Pinpoint the cell where the given text exists, returning its (x, y) midpoint coordinate. 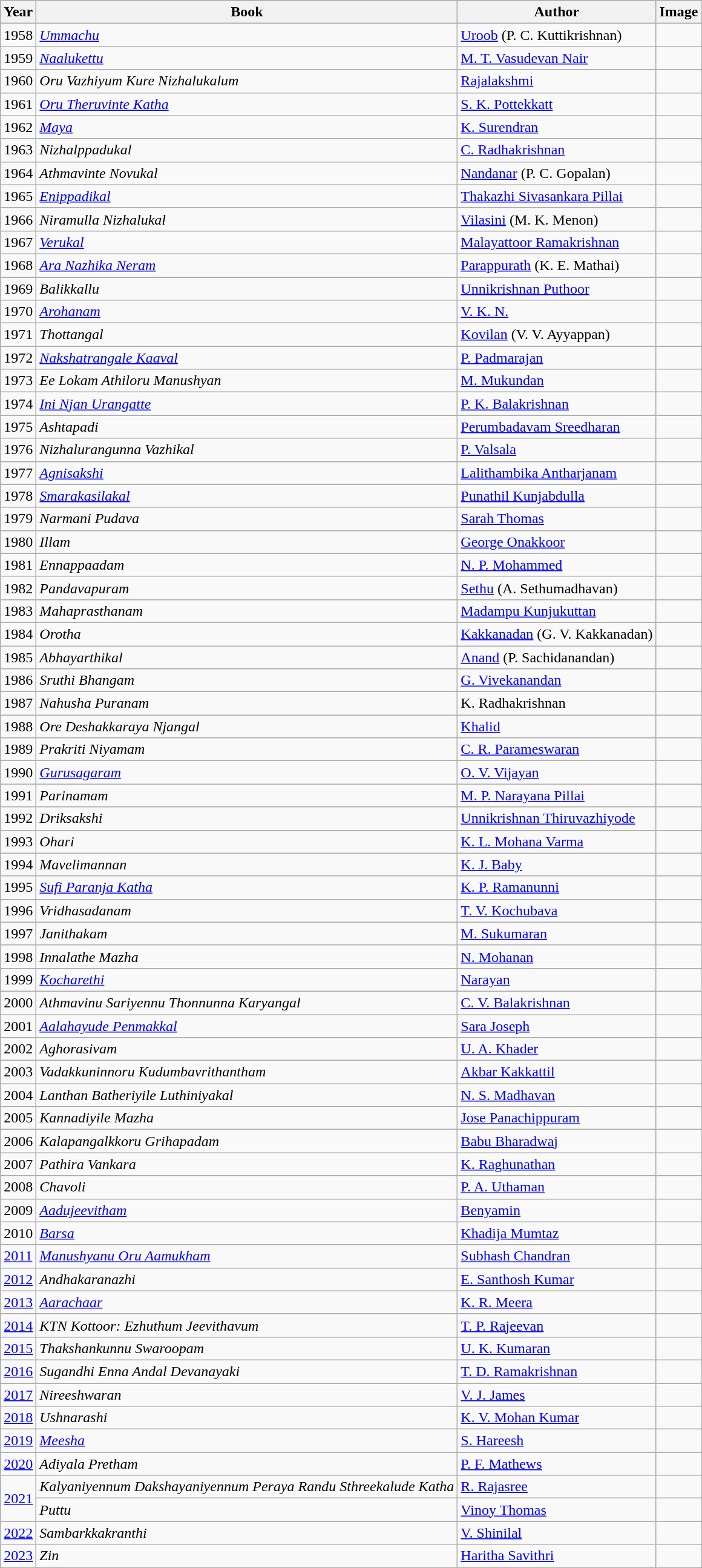
Book (247, 12)
Gurusagaram (247, 772)
Kocharethi (247, 980)
1970 (18, 312)
Enippadikal (247, 196)
Illam (247, 542)
1962 (18, 127)
Sufi Paranja Katha (247, 888)
Sarah Thomas (557, 519)
Babu Bharadwaj (557, 1141)
V. J. James (557, 1394)
Nizhalppadukal (247, 150)
2017 (18, 1394)
Aghorasivam (247, 1049)
2011 (18, 1256)
1964 (18, 173)
1967 (18, 242)
Sara Joseph (557, 1026)
K. V. Mohan Kumar (557, 1418)
2019 (18, 1441)
Vadakkuninnoru Kudumbavrithantham (247, 1072)
Prakriti Niyamam (247, 749)
Jose Panachippuram (557, 1118)
M. T. Vasudevan Nair (557, 58)
Perumbadavam Sreedharan (557, 427)
Kalapangalkkoru Grihapadam (247, 1141)
Thakazhi Sivasankara Pillai (557, 196)
1982 (18, 588)
Ohari (247, 842)
Ara Nazhika Neram (247, 265)
Orotha (247, 634)
1999 (18, 980)
Aadujeevitham (247, 1210)
1958 (18, 35)
Khalid (557, 726)
Khadija Mumtaz (557, 1233)
Ashtapadi (247, 427)
K. Surendran (557, 127)
Nakshatrangale Kaaval (247, 358)
1974 (18, 404)
Anand (P. Sachidanandan) (557, 657)
P. K. Balakrishnan (557, 404)
U. A. Khader (557, 1049)
2001 (18, 1026)
2013 (18, 1302)
Barsa (247, 1233)
R. Rajasree (557, 1487)
Punathil Kunjabdulla (557, 496)
Vinoy Thomas (557, 1510)
Lalithambika Antharjanam (557, 473)
T. D. Ramakrishnan (557, 1371)
1988 (18, 726)
Vilasini (M. K. Menon) (557, 219)
2021 (18, 1498)
2014 (18, 1325)
K. Radhakrishnan (557, 703)
1969 (18, 289)
1984 (18, 634)
N. P. Mohammed (557, 565)
G. Vivekanandan (557, 680)
1978 (18, 496)
Aarachaar (247, 1302)
K. L. Mohana Varma (557, 842)
2003 (18, 1072)
P. Valsala (557, 450)
Kalyaniyennum Dakshayaniyennum Peraya Randu Sthreekalude Katha (247, 1487)
Mahaprasthanam (247, 611)
P. A. Uthaman (557, 1187)
Sruthi Bhangam (247, 680)
KTN Kottoor: Ezhuthum Jeevithavum (247, 1325)
1992 (18, 819)
Balikkallu (247, 289)
V. K. N. (557, 312)
Maya (247, 127)
2020 (18, 1464)
1965 (18, 196)
2012 (18, 1279)
Narmani Pudava (247, 519)
1979 (18, 519)
C. V. Balakrishnan (557, 1003)
Unnikrishnan Thiruvazhiyode (557, 819)
1987 (18, 703)
1995 (18, 888)
2016 (18, 1371)
Kannadiyile Mazha (247, 1118)
1973 (18, 381)
George Onakkoor (557, 542)
1991 (18, 796)
Zin (247, 1556)
1983 (18, 611)
Sambarkkakranthi (247, 1533)
2002 (18, 1049)
Parinamam (247, 796)
1968 (18, 265)
Abhayarthikal (247, 657)
Image (679, 12)
2010 (18, 1233)
Arohanam (247, 312)
1960 (18, 81)
M. Mukundan (557, 381)
Nandanar (P. C. Gopalan) (557, 173)
Adiyala Pretham (247, 1464)
Ee Lokam Athiloru Manushyan (247, 381)
V. Shinilal (557, 1533)
Driksakshi (247, 819)
Malayattoor Ramakrishnan (557, 242)
Benyamin (557, 1210)
M. P. Narayana Pillai (557, 796)
1961 (18, 104)
Madampu Kunjukuttan (557, 611)
Chavoli (247, 1187)
T. V. Kochubava (557, 911)
2023 (18, 1556)
Rajalakshmi (557, 81)
Agnisakshi (247, 473)
Janithakam (247, 934)
Pathira Vankara (247, 1164)
Manushyanu Oru Aamukham (247, 1256)
1993 (18, 842)
Meesha (247, 1441)
2004 (18, 1095)
1971 (18, 335)
Nizhalurangunna Vazhikal (247, 450)
M. Sukumaran (557, 934)
K. J. Baby (557, 865)
2009 (18, 1210)
U. K. Kumaran (557, 1348)
Naalukettu (247, 58)
Uroob (P. C. Kuttikrishnan) (557, 35)
Narayan (557, 980)
S. Hareesh (557, 1441)
1972 (18, 358)
Athmavinte Novukal (247, 173)
Nahusha Puranam (247, 703)
Aalahayude Penmakkal (247, 1026)
1989 (18, 749)
Ushnarashi (247, 1418)
P. F. Mathews (557, 1464)
Kakkanadan (G. V. Kakkanadan) (557, 634)
Mavelimannan (247, 865)
1996 (18, 911)
1997 (18, 934)
C. R. Parameswaran (557, 749)
N. Mohanan (557, 957)
K. R. Meera (557, 1302)
Niramulla Nizhalukal (247, 219)
1977 (18, 473)
Parappurath (K. E. Mathai) (557, 265)
Sugandhi Enna Andal Devanayaki (247, 1371)
Puttu (247, 1510)
2005 (18, 1118)
Athmavinu Sariyennu Thonnunna Karyangal (247, 1003)
T. P. Rajeevan (557, 1325)
Ore Deshakkaraya Njangal (247, 726)
2018 (18, 1418)
Haritha Savithri (557, 1556)
Kovilan (V. V. Ayyappan) (557, 335)
1994 (18, 865)
Lanthan Batheriyile Luthiniyakal (247, 1095)
2008 (18, 1187)
Subhash Chandran (557, 1256)
Akbar Kakkattil (557, 1072)
1985 (18, 657)
2006 (18, 1141)
Verukal (247, 242)
Vridhasadanam (247, 911)
Oru Vazhiyum Kure Nizhalukalum (247, 81)
1963 (18, 150)
1975 (18, 427)
1998 (18, 957)
2007 (18, 1164)
Unnikrishnan Puthoor (557, 289)
1981 (18, 565)
N. S. Madhavan (557, 1095)
Ennappaadam (247, 565)
Nireeshwaran (247, 1394)
Pandavapuram (247, 588)
2015 (18, 1348)
1986 (18, 680)
1959 (18, 58)
1980 (18, 542)
Thakshankunnu Swaroopam (247, 1348)
K. P. Ramanunni (557, 888)
C. Radhakrishnan (557, 150)
Ini Njan Urangatte (247, 404)
K. Raghunathan (557, 1164)
Innalathe Mazha (247, 957)
1976 (18, 450)
Sethu (A. Sethumadhavan) (557, 588)
O. V. Vijayan (557, 772)
Ummachu (247, 35)
Andhakaranazhi (247, 1279)
E. Santhosh Kumar (557, 1279)
1990 (18, 772)
2000 (18, 1003)
Thottangal (247, 335)
S. K. Pottekkatt (557, 104)
Oru Theruvinte Katha (247, 104)
2022 (18, 1533)
Year (18, 12)
P. Padmarajan (557, 358)
Smarakasilakal (247, 496)
Author (557, 12)
1966 (18, 219)
